Determine the [x, y] coordinate at the center of the cell enclosing the given text.  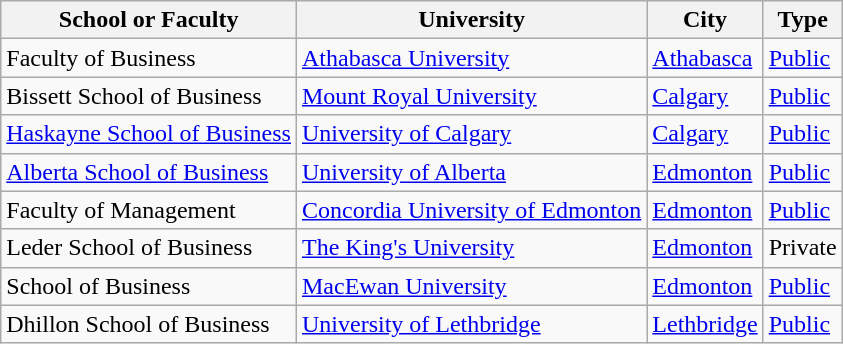
Athabasca [705, 58]
Private [802, 248]
MacEwan University [471, 286]
Haskayne School of Business [149, 134]
University of Calgary [471, 134]
Faculty of Management [149, 210]
Type [802, 20]
Bissett School of Business [149, 96]
Faculty of Business [149, 58]
School of Business [149, 286]
University of Lethbridge [471, 324]
City [705, 20]
Leder School of Business [149, 248]
The King's University [471, 248]
Mount Royal University [471, 96]
Dhillon School of Business [149, 324]
School or Faculty [149, 20]
University [471, 20]
Concordia University of Edmonton [471, 210]
University of Alberta [471, 172]
Athabasca University [471, 58]
Alberta School of Business [149, 172]
Lethbridge [705, 324]
